Pinpoint the cell where the given text exists, returning its [X, Y] midpoint coordinate. 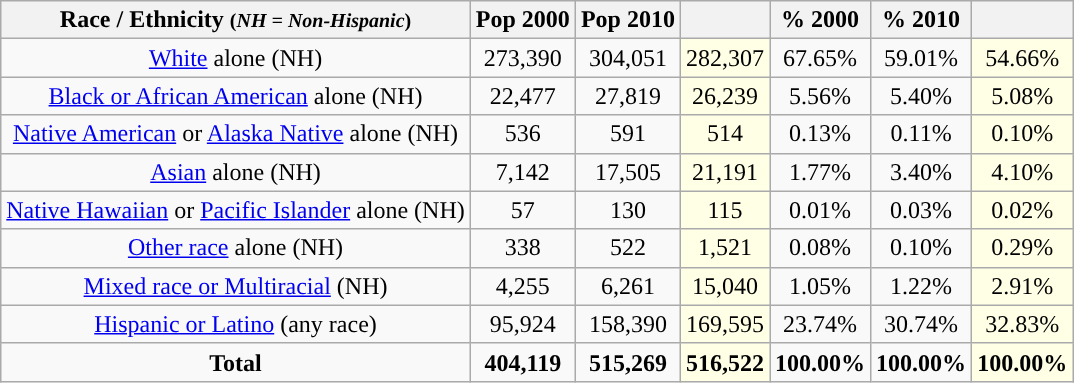
Black or African American alone (NH) [236, 96]
0.01% [820, 210]
17,505 [628, 172]
White alone (NH) [236, 58]
4.10% [1022, 172]
0.29% [1022, 248]
30.74% [922, 324]
0.08% [820, 248]
1.77% [820, 172]
59.01% [922, 58]
Total [236, 362]
515,269 [628, 362]
32.83% [1022, 324]
21,191 [724, 172]
% 2000 [820, 20]
95,924 [522, 324]
514 [724, 134]
591 [628, 134]
522 [628, 248]
7,142 [522, 172]
54.66% [1022, 58]
26,239 [724, 96]
115 [724, 210]
Race / Ethnicity (NH = Non-Hispanic) [236, 20]
4,255 [522, 286]
1.22% [922, 286]
Hispanic or Latino (any race) [236, 324]
6,261 [628, 286]
169,595 [724, 324]
57 [522, 210]
15,040 [724, 286]
Pop 2010 [628, 20]
23.74% [820, 324]
404,119 [522, 362]
158,390 [628, 324]
338 [522, 248]
% 2010 [922, 20]
536 [522, 134]
130 [628, 210]
5.56% [820, 96]
Native American or Alaska Native alone (NH) [236, 134]
3.40% [922, 172]
Mixed race or Multiracial (NH) [236, 286]
67.65% [820, 58]
Pop 2000 [522, 20]
27,819 [628, 96]
516,522 [724, 362]
273,390 [522, 58]
0.11% [922, 134]
282,307 [724, 58]
5.40% [922, 96]
304,051 [628, 58]
Native Hawaiian or Pacific Islander alone (NH) [236, 210]
Asian alone (NH) [236, 172]
0.13% [820, 134]
Other race alone (NH) [236, 248]
0.02% [1022, 210]
5.08% [1022, 96]
1.05% [820, 286]
0.03% [922, 210]
1,521 [724, 248]
2.91% [1022, 286]
22,477 [522, 96]
